Find where the given text appears and provide that cell's center as [X, Y] coordinate. 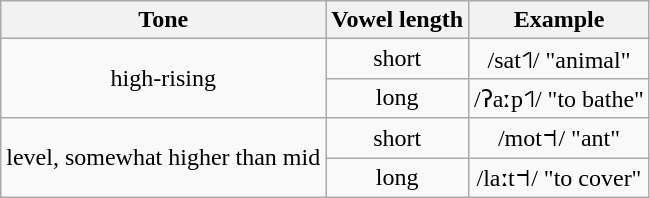
/laːt˦˦/ "to cover" [560, 178]
level, somewhat higher than mid [164, 158]
/mot˦˦/ "ant" [560, 138]
Tone [164, 20]
/ʔaːp˦˥/ "to bathe" [560, 98]
/sat˦˥/ "animal" [560, 59]
Example [560, 20]
Vowel length [398, 20]
high-rising [164, 78]
